Find where the given text appears and provide that cell's center as (X, Y) coordinate. 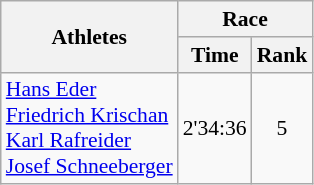
Race (246, 19)
5 (282, 128)
Hans EderFriedrich KrischanKarl RafreiderJosef Schneeberger (90, 128)
Rank (282, 55)
Time (215, 55)
2'34:36 (215, 128)
Athletes (90, 36)
